Provide the (x, y) coordinate of the cell's center where the given text is located.  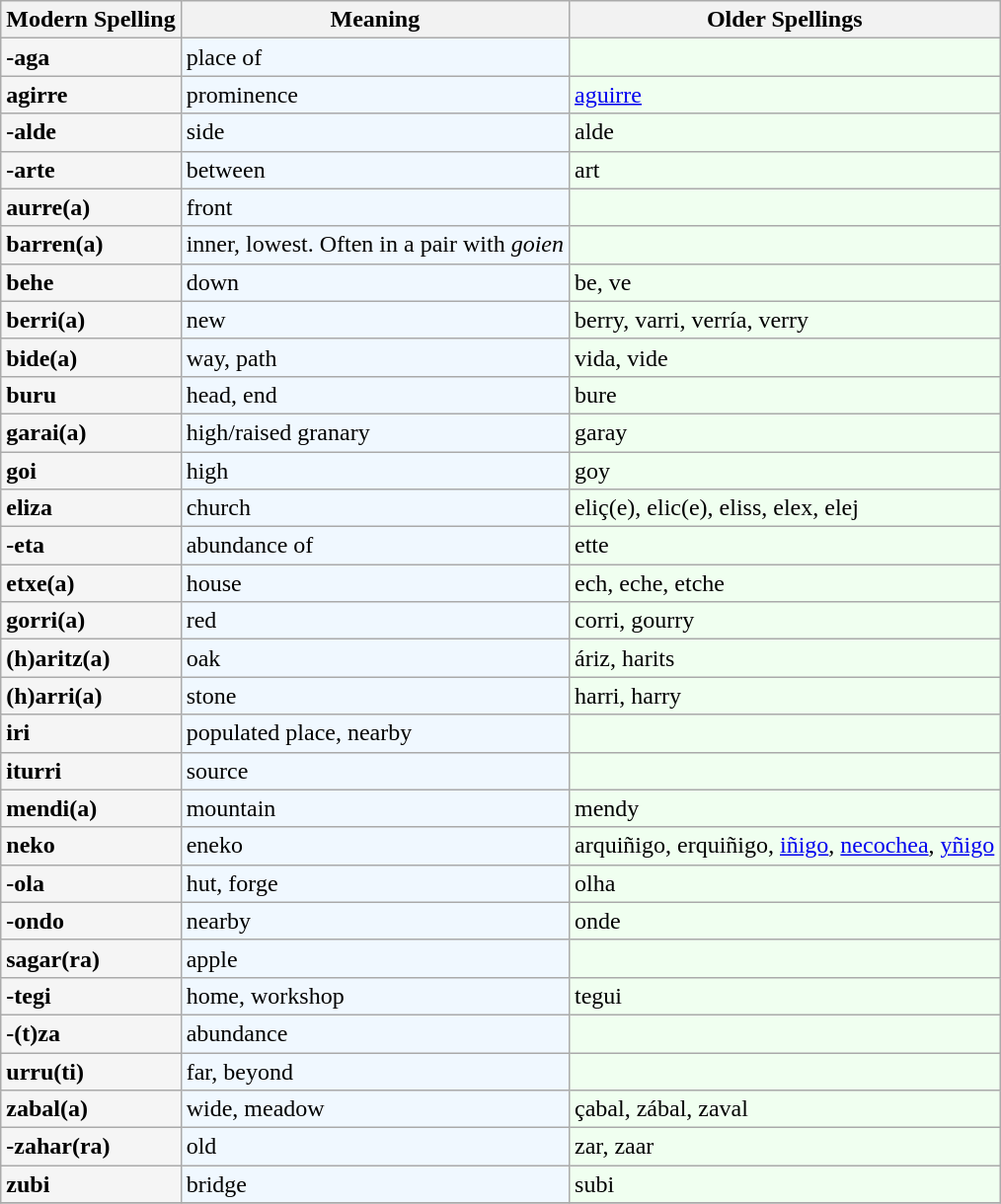
hut, forge (375, 883)
mendi(a) (91, 808)
iri (91, 733)
mountain (375, 808)
aurre(a) (91, 207)
stone (375, 696)
gorri(a) (91, 621)
inner, lowest. Often in a pair with goien (375, 245)
nearby (375, 921)
eliç(e), elic(e), eliss, elex, elej (785, 508)
side (375, 132)
front (375, 207)
ech, eche, etche (785, 583)
bure (785, 395)
-arte (91, 170)
-ondo (91, 921)
bide(a) (91, 357)
aguirre (785, 95)
agirre (91, 95)
prominence (375, 95)
(h)aritz(a) (91, 658)
vida, vide (785, 357)
Meaning (375, 20)
far, beyond (375, 1071)
place of (375, 57)
iturri (91, 771)
red (375, 621)
behe (91, 282)
garay (785, 432)
onde (785, 921)
populated place, nearby (375, 733)
oak (375, 658)
ette (785, 546)
goy (785, 471)
way, path (375, 357)
berri(a) (91, 320)
corri, gourry (785, 621)
berry, varri, verría, verry (785, 320)
mendy (785, 808)
church (375, 508)
-tegi (91, 996)
abundance of (375, 546)
between (375, 170)
-zahar(ra) (91, 1147)
-alde (91, 132)
head, end (375, 395)
abundance (375, 1033)
art (785, 170)
be, ve (785, 282)
Modern Spelling (91, 20)
urru(ti) (91, 1071)
new (375, 320)
-ola (91, 883)
alde (785, 132)
olha (785, 883)
home, workshop (375, 996)
wide, meadow (375, 1109)
harri, harry (785, 696)
-aga (91, 57)
sagar(ra) (91, 958)
zabal(a) (91, 1109)
-eta (91, 546)
Older Spellings (785, 20)
down (375, 282)
eneko (375, 846)
buru (91, 395)
zar, zaar (785, 1147)
(h)arri(a) (91, 696)
etxe(a) (91, 583)
old (375, 1147)
arquiñigo, erquiñigo, iñigo, necochea, yñigo (785, 846)
high/raised granary (375, 432)
garai(a) (91, 432)
house (375, 583)
çabal, zábal, zaval (785, 1109)
barren(a) (91, 245)
bridge (375, 1184)
source (375, 771)
high (375, 471)
-(t)za (91, 1033)
apple (375, 958)
eliza (91, 508)
áriz, harits (785, 658)
neko (91, 846)
tegui (785, 996)
goi (91, 471)
subi (785, 1184)
zubi (91, 1184)
